Scan for the cell matching the given text and deliver its (X, Y) coordinate at center. 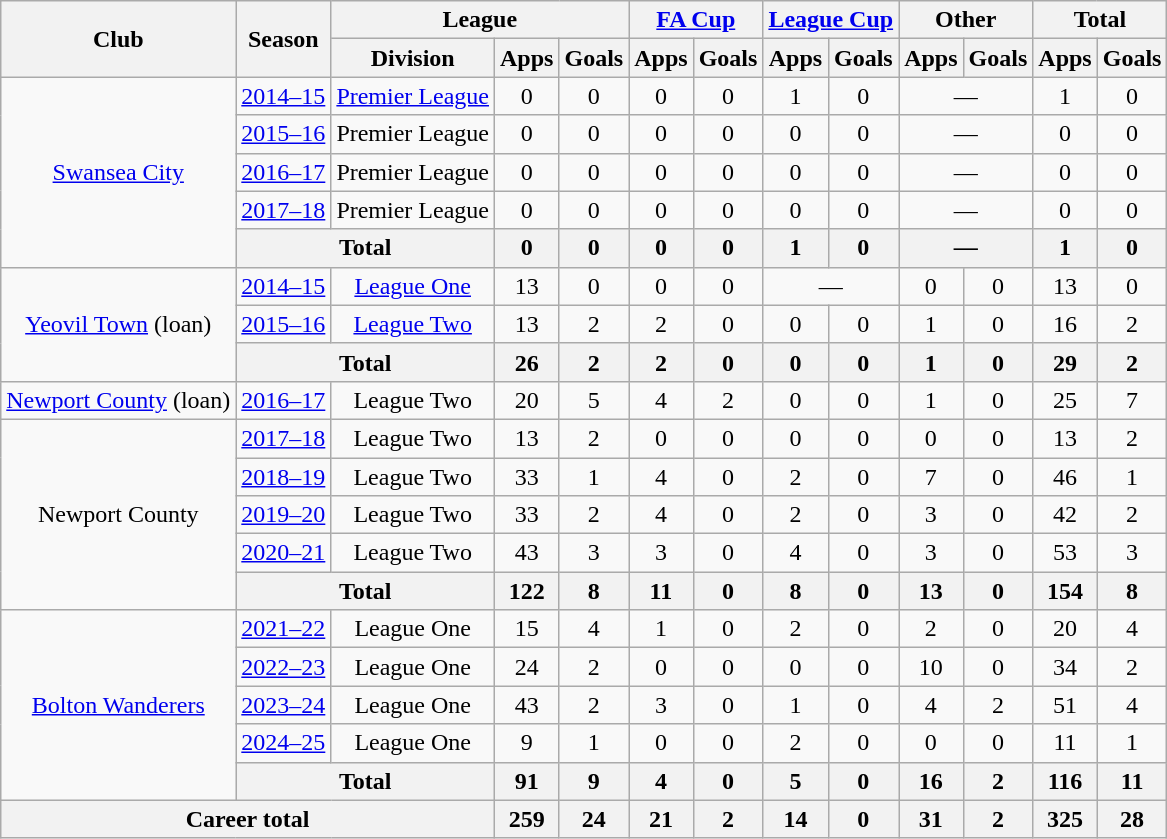
Bolton Wanderers (118, 705)
Yeovil Town (loan) (118, 324)
2020–21 (284, 553)
122 (527, 591)
325 (1065, 819)
21 (661, 819)
34 (1065, 667)
31 (931, 819)
46 (1065, 477)
Newport County (loan) (118, 400)
2021–22 (284, 629)
10 (931, 667)
28 (1132, 819)
2023–24 (284, 705)
15 (527, 629)
42 (1065, 515)
25 (1065, 400)
Season (284, 39)
Division (413, 58)
29 (1065, 362)
51 (1065, 705)
154 (1065, 591)
259 (527, 819)
14 (796, 819)
Swansea City (118, 172)
2019–20 (284, 515)
League (480, 20)
2024–25 (284, 743)
League Cup (831, 20)
2022–23 (284, 667)
53 (1065, 553)
26 (527, 362)
91 (527, 781)
FA Cup (696, 20)
Career total (248, 819)
Other (966, 20)
Club (118, 39)
2018–19 (284, 477)
116 (1065, 781)
Newport County (118, 514)
